Return the (x, y) coordinate for the center point of the cell that contains the specified text.  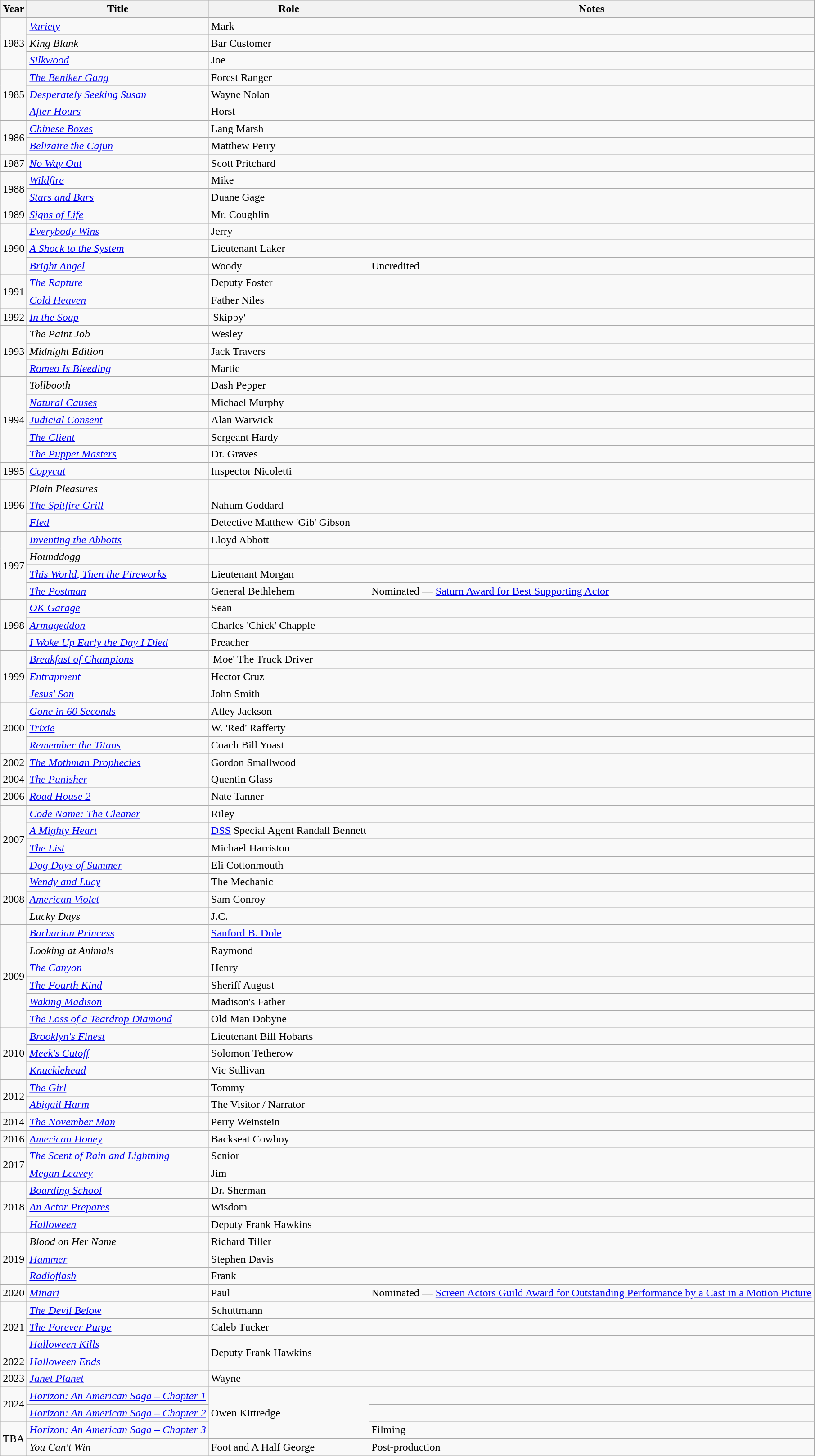
Owen Kittredge (288, 1413)
Armageddon (118, 625)
Uncredited (591, 266)
Michael Murphy (288, 403)
Wisdom (288, 1207)
Horizon: An American Saga – Chapter 1 (118, 1396)
The Loss of a Teardrop Diamond (118, 1019)
Martie (288, 368)
John Smith (288, 694)
The Mechanic (288, 882)
Senior (288, 1156)
The Rapture (118, 283)
Horizon: An American Saga – Chapter 3 (118, 1430)
Blood on Her Name (118, 1241)
Sergeant Hardy (288, 437)
Perry Weinstein (288, 1122)
The Beniker Gang (118, 77)
Entrapment (118, 676)
2017 (14, 1165)
Brooklyn's Finest (118, 1036)
Role (288, 9)
Chinese Boxes (118, 129)
Preacher (288, 642)
American Honey (118, 1139)
Lieutenant Morgan (288, 574)
Midnight Edition (118, 351)
Richard Tiller (288, 1241)
Nominated — Screen Actors Guild Award for Outstanding Performance by a Cast in a Motion Picture (591, 1293)
Detective Matthew 'Gib' Gibson (288, 523)
A Mighty Heart (118, 831)
The Puppet Masters (118, 454)
2022 (14, 1362)
Megan Leavey (118, 1173)
Dr. Sherman (288, 1190)
Barbarian Princess (118, 933)
Plain Pleasures (118, 488)
Vic Sullivan (288, 1071)
Wendy and Lucy (118, 882)
Fled (118, 523)
Woody (288, 266)
American Violet (118, 899)
Breakfast of Champions (118, 659)
Radioflash (118, 1276)
Sam Conroy (288, 899)
Jerry (288, 232)
2002 (14, 762)
Raymond (288, 950)
The Paint Job (118, 334)
The List (118, 848)
Nahum Goddard (288, 506)
Inspector Nicoletti (288, 471)
Desperately Seeking Susan (118, 94)
2018 (14, 1207)
Frank (288, 1276)
1999 (14, 676)
Mike (288, 180)
Notes (591, 9)
The November Man (118, 1122)
'Skippy' (288, 317)
Caleb Tucker (288, 1327)
Inventing the Abbotts (118, 540)
Alan Warwick (288, 420)
Gordon Smallwood (288, 762)
General Bethlehem (288, 591)
The Canyon (118, 968)
Bar Customer (288, 43)
Hammer (118, 1259)
2016 (14, 1139)
Horst (288, 112)
Sheriff August (288, 985)
Judicial Consent (118, 420)
This World, Then the Fireworks (118, 574)
1988 (14, 188)
2023 (14, 1379)
Knucklehead (118, 1071)
Waking Madison (118, 1002)
2008 (14, 899)
Halloween Ends (118, 1362)
Dash Pepper (288, 385)
Stars and Bars (118, 197)
Horizon: An American Saga – Chapter 2 (118, 1413)
2000 (14, 728)
2009 (14, 976)
Deputy Foster (288, 283)
1995 (14, 471)
A Shock to the System (118, 249)
Forest Ranger (288, 77)
Remember the Titans (118, 745)
Madison's Father (288, 1002)
The Scent of Rain and Lightning (118, 1156)
Sanford B. Dole (288, 933)
Janet Planet (118, 1379)
Natural Causes (118, 403)
I Woke Up Early the Day I Died (118, 642)
1992 (14, 317)
The Girl (118, 1088)
Nominated — Saturn Award for Best Supporting Actor (591, 591)
Duane Gage (288, 197)
Mr. Coughlin (288, 215)
Michael Harriston (288, 848)
Halloween Kills (118, 1344)
Gone in 60 Seconds (118, 711)
2004 (14, 780)
1990 (14, 249)
Abigail Harm (118, 1105)
Signs of Life (118, 215)
Wesley (288, 334)
You Can't Win (118, 1447)
Foot and A Half George (288, 1447)
Schuttmann (288, 1310)
Hector Cruz (288, 676)
Joe (288, 60)
'Moe' The Truck Driver (288, 659)
The Client (118, 437)
Quentin Glass (288, 780)
An Actor Prepares (118, 1207)
Everybody Wins (118, 232)
2021 (14, 1327)
1987 (14, 163)
The Punisher (118, 780)
Henry (288, 968)
Backseat Cowboy (288, 1139)
Eli Cottonmouth (288, 865)
Dog Days of Summer (118, 865)
Matthew Perry (288, 146)
Halloween (118, 1224)
Jim (288, 1173)
Variety (118, 26)
Lucky Days (118, 916)
King Blank (118, 43)
1983 (14, 43)
Stephen Davis (288, 1259)
Silkwood (118, 60)
Jack Travers (288, 351)
2014 (14, 1122)
Lieutenant Bill Hobarts (288, 1036)
Mark (288, 26)
After Hours (118, 112)
The Mothman Prophecies (118, 762)
Title (118, 9)
Looking at Animals (118, 950)
Sean (288, 608)
DSS Special Agent Randall Bennett (288, 831)
1996 (14, 505)
1986 (14, 137)
2007 (14, 839)
Nate Tanner (288, 797)
1989 (14, 215)
The Forever Purge (118, 1327)
Wayne (288, 1379)
Post-production (591, 1447)
1985 (14, 94)
Boarding School (118, 1190)
Old Man Dobyne (288, 1019)
Belizaire the Cajun (118, 146)
Meek's Cutoff (118, 1053)
2012 (14, 1096)
In the Soup (118, 317)
Scott Pritchard (288, 163)
Hounddogg (118, 557)
The Postman (118, 591)
Cold Heaven (118, 300)
Tommy (288, 1088)
1997 (14, 565)
2010 (14, 1053)
Copycat (118, 471)
Tollbooth (118, 385)
OK Garage (118, 608)
Code Name: The Cleaner (118, 814)
Coach Bill Yoast (288, 745)
The Devil Below (118, 1310)
Dr. Graves (288, 454)
J.C. (288, 916)
Jesus' Son (118, 694)
Atley Jackson (288, 711)
Year (14, 9)
W. 'Red' Rafferty (288, 728)
No Way Out (118, 163)
Lang Marsh (288, 129)
1994 (14, 420)
Road House 2 (118, 797)
Minari (118, 1293)
1998 (14, 625)
1993 (14, 351)
2006 (14, 797)
Romeo Is Bleeding (118, 368)
Wayne Nolan (288, 94)
Wildfire (118, 180)
TBA (14, 1438)
Paul (288, 1293)
Bright Angel (118, 266)
The Fourth Kind (118, 985)
Father Niles (288, 300)
Solomon Tetherow (288, 1053)
2019 (14, 1259)
Trixie (118, 728)
1991 (14, 291)
Lieutenant Laker (288, 249)
Charles 'Chick' Chapple (288, 625)
The Visitor / Narrator (288, 1105)
Lloyd Abbott (288, 540)
2024 (14, 1404)
The Spitfire Grill (118, 506)
2020 (14, 1293)
Riley (288, 814)
Filming (591, 1430)
